Extract the [X, Y] coordinate from the center of the cell holding the provided text.  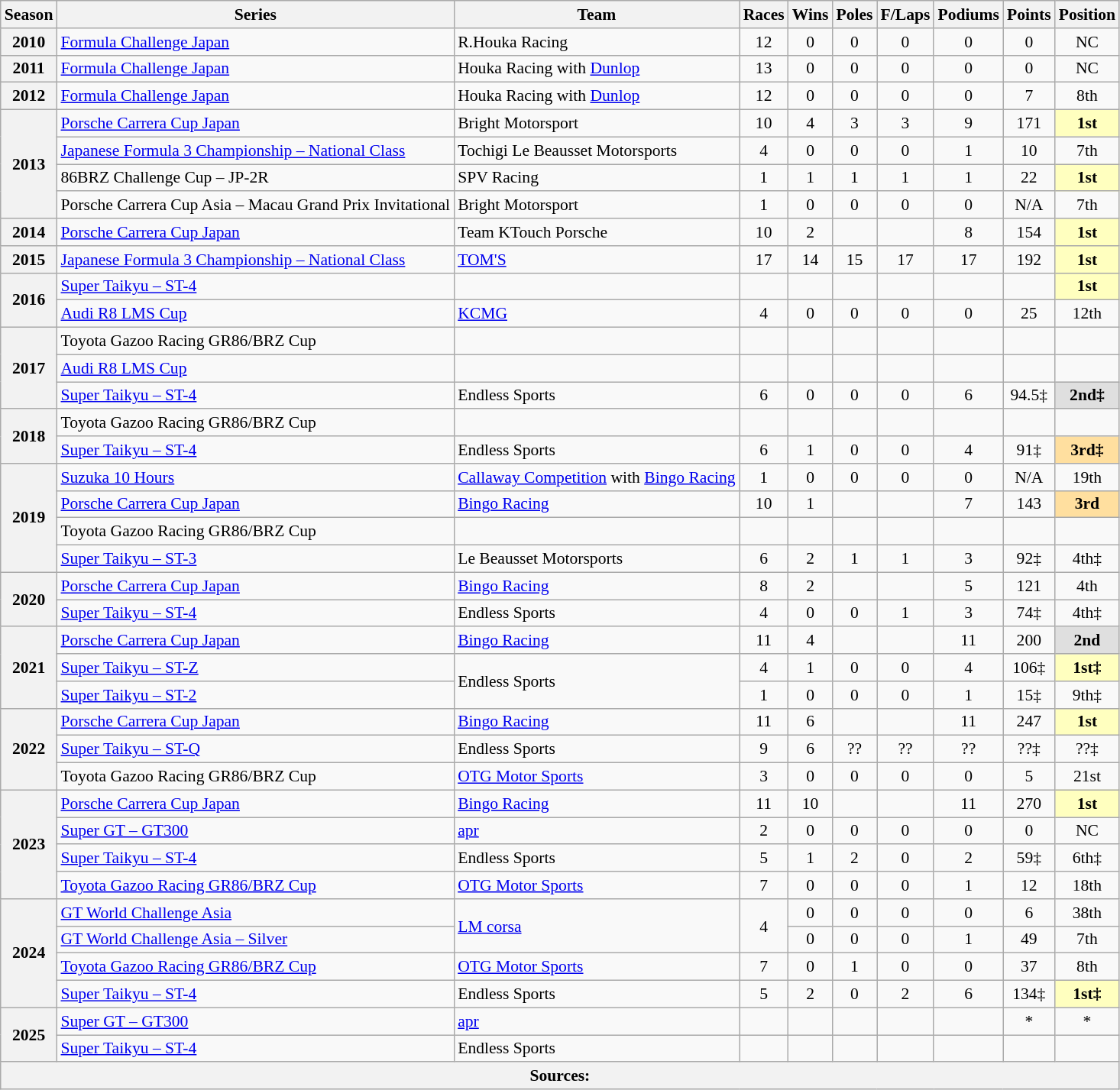
2023 [29, 844]
Le Beausset Motorsports [596, 559]
TOM'S [596, 260]
LM corsa [596, 926]
Callaway Competition with Bingo Racing [596, 477]
2019 [29, 518]
192 [1029, 260]
200 [1029, 641]
74‡ [1029, 613]
2015 [29, 260]
GT World Challenge Asia [255, 913]
2020 [29, 599]
Super Taikyu – ST-2 [255, 695]
270 [1029, 804]
4th [1087, 586]
171 [1029, 124]
Team [596, 15]
3rd [1087, 504]
SPV Racing [596, 178]
2010 [29, 42]
2017 [29, 368]
94.5‡ [1029, 396]
18th [1087, 885]
37 [1029, 967]
GT World Challenge Asia – Silver [255, 940]
Series [255, 15]
Poles [854, 15]
Points [1029, 15]
49 [1029, 940]
2013 [29, 164]
2011 [29, 69]
92‡ [1029, 559]
Suzuka 10 Hours [255, 477]
2021 [29, 668]
Super Taikyu – ST-3 [255, 559]
Position [1087, 15]
Super Taikyu – ST-Z [255, 668]
2018 [29, 437]
38th [1087, 913]
F/Laps [906, 15]
22 [1029, 178]
Super Taikyu – ST-Q [255, 749]
106‡ [1029, 668]
2nd‡ [1087, 396]
14 [811, 260]
Sources: [560, 1076]
Team KTouch Porsche [596, 232]
247 [1029, 722]
2014 [29, 232]
59‡ [1029, 859]
2nd [1087, 641]
21st [1087, 777]
Porsche Carrera Cup Asia – Macau Grand Prix Invitational [255, 205]
Season [29, 15]
121 [1029, 586]
R.Houka Racing [596, 42]
Tochigi Le Beausset Motorsports [596, 150]
2016 [29, 299]
Races [764, 15]
134‡ [1029, 995]
13 [764, 69]
Wins [811, 15]
15 [854, 260]
2022 [29, 749]
2024 [29, 953]
15‡ [1029, 695]
91‡ [1029, 450]
86BRZ Challenge Cup – JP-2R [255, 178]
3rd‡ [1087, 450]
Podiums [969, 15]
12th [1087, 314]
19th [1087, 477]
KCMG [596, 314]
143 [1029, 504]
2025 [29, 1034]
9th‡ [1087, 695]
6th‡ [1087, 859]
25 [1029, 314]
2012 [29, 96]
154 [1029, 232]
